Pinpoint the cell where the given text exists, returning its [x, y] midpoint coordinate. 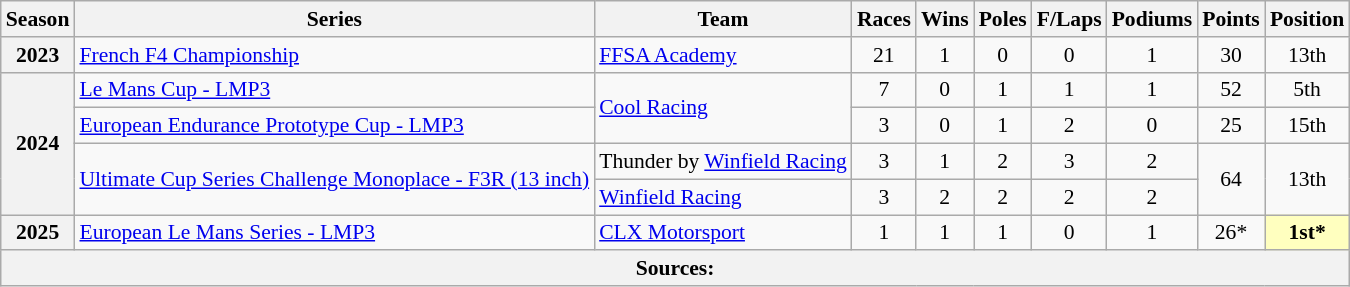
26* [1231, 233]
Season [38, 19]
Cool Racing [723, 108]
European Le Mans Series - LMP3 [334, 233]
64 [1231, 180]
2024 [38, 143]
Poles [1003, 19]
CLX Motorsport [723, 233]
Team [723, 19]
Le Mans Cup - LMP3 [334, 90]
Thunder by Winfield Racing [723, 162]
Winfield Racing [723, 197]
15th [1307, 126]
1st* [1307, 233]
FFSA Academy [723, 55]
Podiums [1152, 19]
Ultimate Cup Series Challenge Monoplace - F3R (13 inch) [334, 180]
Series [334, 19]
21 [884, 55]
Sources: [676, 269]
2023 [38, 55]
30 [1231, 55]
F/Laps [1070, 19]
Races [884, 19]
European Endurance Prototype Cup - LMP3 [334, 126]
52 [1231, 90]
5th [1307, 90]
French F4 Championship [334, 55]
Position [1307, 19]
Wins [945, 19]
25 [1231, 126]
2025 [38, 233]
7 [884, 90]
Points [1231, 19]
